Return the (x, y) coordinate for the center point of the cell that contains the specified text.  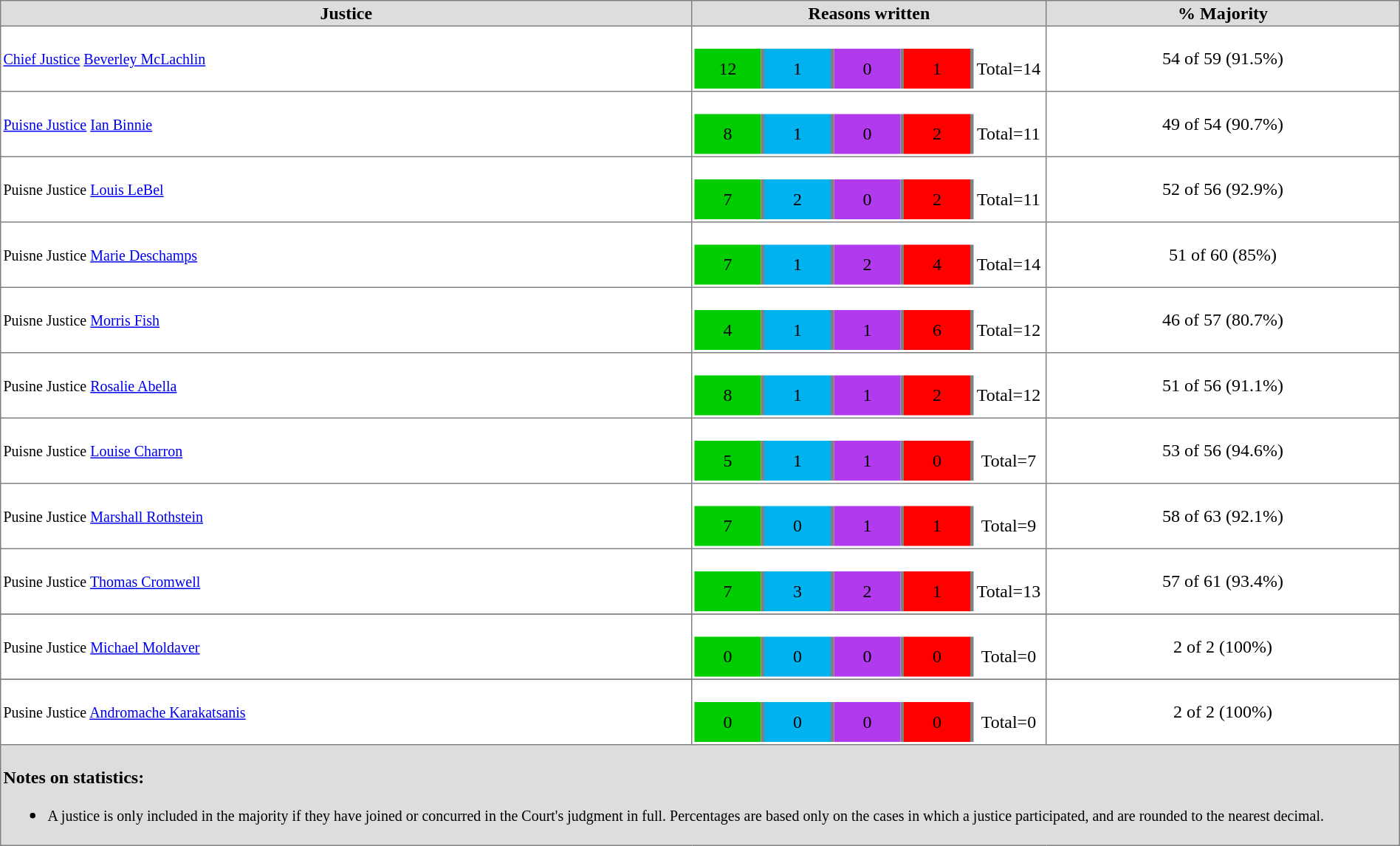
51 of 56 (91.1%) (1223, 385)
Total=9 (1009, 526)
4 1 1 6 Total=12 (869, 320)
49 of 54 (90.7%) (1223, 124)
Pusine Justice Rosalie Abella (346, 385)
46 of 57 (80.7%) (1223, 320)
54 of 59 (91.5%) (1223, 58)
7 2 0 2 Total=11 (869, 189)
Puisne Justice Ian Binnie (346, 124)
8 1 1 2 Total=12 (869, 385)
58 of 63 (92.1%) (1223, 516)
Pusine Justice Michael Moldaver (346, 647)
53 of 56 (94.6%) (1223, 450)
7 1 2 4 Total=14 (869, 255)
Puisne Justice Louise Charron (346, 450)
Reasons written (869, 13)
5 (728, 461)
5 1 1 0 Total=7 (869, 450)
% Majority (1223, 13)
Justice (346, 13)
51 of 60 (85%) (1223, 255)
12 1 0 1 Total=14 (869, 58)
7 3 2 1 Total=13 (869, 581)
Puisne Justice Morris Fish (346, 320)
7 0 1 1 Total=9 (869, 516)
Chief Justice Beverley McLachlin (346, 58)
12 (728, 69)
3 (797, 591)
52 of 56 (92.9%) (1223, 189)
Total=13 (1009, 591)
Pusine Justice Andromache Karakatsanis (346, 712)
Pusine Justice Thomas Cromwell (346, 581)
57 of 61 (93.4%) (1223, 581)
Puisne Justice Louis LeBel (346, 189)
Puisne Justice Marie Deschamps (346, 255)
Total=7 (1009, 461)
6 (937, 330)
Pusine Justice Marshall Rothstein (346, 516)
8 1 0 2 Total=11 (869, 124)
